Scan for the cell matching the given text and deliver its [X, Y] coordinate at center. 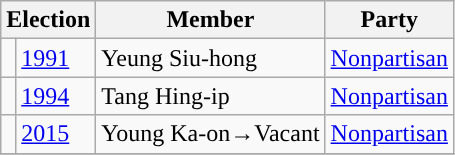
Young Ka-on→Vacant [210, 134]
Party [389, 20]
2015 [56, 134]
Yeung Siu-hong [210, 58]
Tang Hing-ip [210, 96]
1991 [56, 58]
Member [210, 20]
1994 [56, 96]
Election [48, 20]
